Determine the [x, y] coordinate at the center of the cell enclosing the given text.  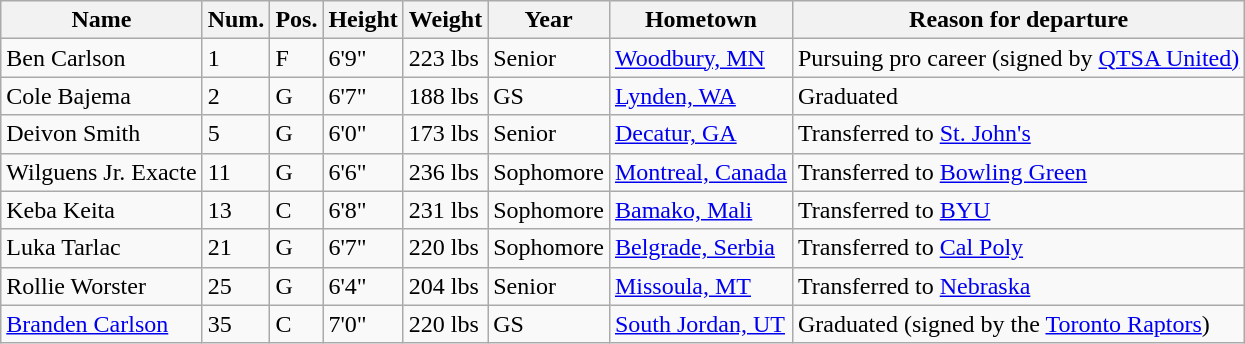
5 [236, 134]
7'0" [363, 324]
2 [236, 96]
Transferred to Cal Poly [1018, 248]
1 [236, 58]
231 lbs [445, 210]
173 lbs [445, 134]
236 lbs [445, 172]
Transferred to St. John's [1018, 134]
204 lbs [445, 286]
35 [236, 324]
F [296, 58]
Rollie Worster [102, 286]
Graduated [1018, 96]
6'6" [363, 172]
21 [236, 248]
Num. [236, 20]
11 [236, 172]
Hometown [700, 20]
South Jordan, UT [700, 324]
Lynden, WA [700, 96]
25 [236, 286]
Belgrade, Serbia [700, 248]
Transferred to Bowling Green [1018, 172]
223 lbs [445, 58]
6'9" [363, 58]
Cole Bajema [102, 96]
Transferred to Nebraska [1018, 286]
Year [549, 20]
Height [363, 20]
Wilguens Jr. Exacte [102, 172]
6'0" [363, 134]
13 [236, 210]
188 lbs [445, 96]
Reason for departure [1018, 20]
Weight [445, 20]
Keba Keita [102, 210]
6'8" [363, 210]
Pos. [296, 20]
Branden Carlson [102, 324]
Decatur, GA [700, 134]
Missoula, MT [700, 286]
Luka Tarlac [102, 248]
Pursuing pro career (signed by QTSA United) [1018, 58]
6'4" [363, 286]
Graduated (signed by the Toronto Raptors) [1018, 324]
Ben Carlson [102, 58]
Woodbury, MN [700, 58]
Montreal, Canada [700, 172]
Bamako, Mali [700, 210]
Deivon Smith [102, 134]
Name [102, 20]
Transferred to BYU [1018, 210]
